From the cell containing the given text, extract its center point as [x, y] coordinate. 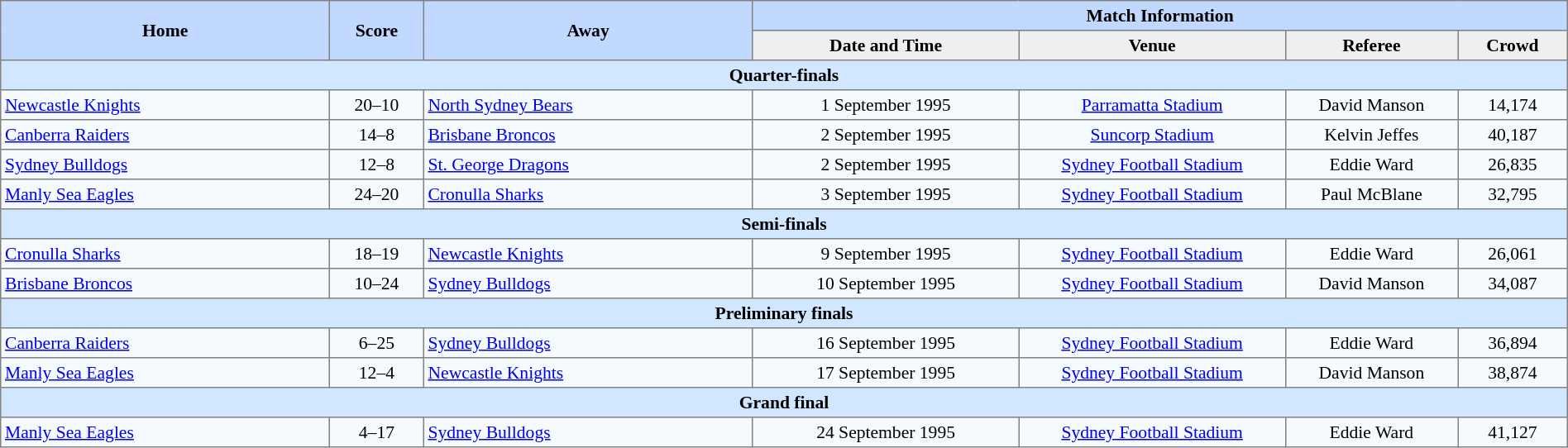
41,127 [1513, 432]
6–25 [377, 343]
Semi-finals [784, 224]
10 September 1995 [886, 284]
12–4 [377, 373]
Home [165, 31]
Match Information [1159, 16]
24 September 1995 [886, 432]
Date and Time [886, 45]
Kelvin Jeffes [1371, 135]
Score [377, 31]
Preliminary finals [784, 313]
24–20 [377, 194]
3 September 1995 [886, 194]
26,061 [1513, 254]
26,835 [1513, 164]
36,894 [1513, 343]
16 September 1995 [886, 343]
18–19 [377, 254]
Quarter-finals [784, 75]
40,187 [1513, 135]
20–10 [377, 105]
4–17 [377, 432]
10–24 [377, 284]
Suncorp Stadium [1152, 135]
St. George Dragons [588, 164]
38,874 [1513, 373]
Parramatta Stadium [1152, 105]
Grand final [784, 403]
Venue [1152, 45]
1 September 1995 [886, 105]
North Sydney Bears [588, 105]
9 September 1995 [886, 254]
Away [588, 31]
Crowd [1513, 45]
32,795 [1513, 194]
12–8 [377, 164]
Paul McBlane [1371, 194]
Referee [1371, 45]
14–8 [377, 135]
14,174 [1513, 105]
17 September 1995 [886, 373]
34,087 [1513, 284]
